Return the [X, Y] coordinate for the center point of the cell that contains the specified text.  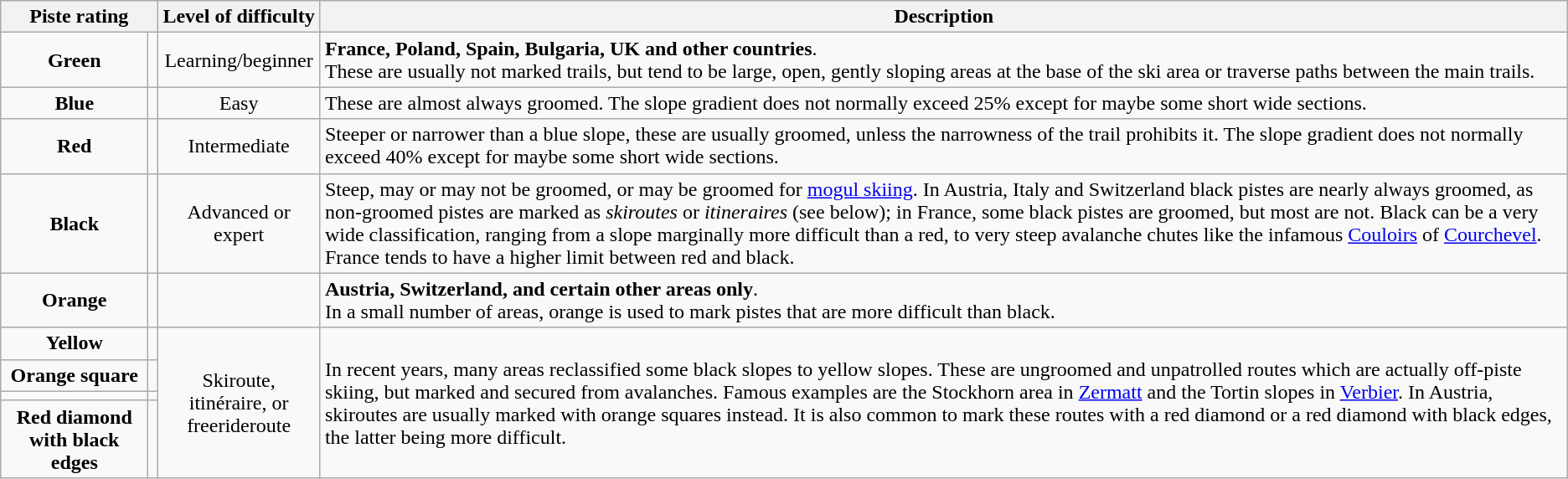
These are almost always groomed. The slope gradient does not normally exceed 25% except for maybe some short wide sections. [943, 103]
Green [75, 60]
Intermediate [240, 146]
Orange [75, 300]
Black [75, 223]
Yellow [75, 343]
Advanced or expert [240, 223]
Red [75, 146]
Austria, Switzerland, and certain other areas only.In a small number of areas, orange is used to mark pistes that are more difficult than black. [943, 300]
Easy [240, 103]
Skiroute,itinéraire, orfreerideroute [240, 402]
Level of difficulty [240, 17]
Piste rating [79, 17]
Learning/beginner [240, 60]
Blue [75, 103]
Orange square [75, 375]
Description [943, 17]
Red diamond with black edges [75, 439]
